Extract the (x, y) coordinate from the center of the cell holding the provided text.  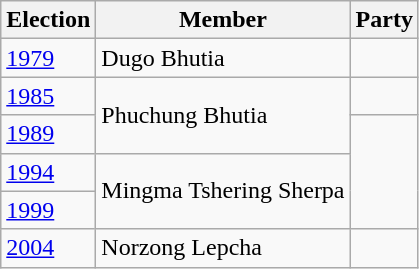
Election (48, 20)
1979 (48, 58)
1985 (48, 96)
1994 (48, 172)
Dugo Bhutia (223, 58)
Mingma Tshering Sherpa (223, 191)
1989 (48, 134)
Norzong Lepcha (223, 248)
Phuchung Bhutia (223, 115)
Member (223, 20)
2004 (48, 248)
1999 (48, 210)
Party (384, 20)
